Output the [X, Y] coordinate of the center of the cell containing the given text.  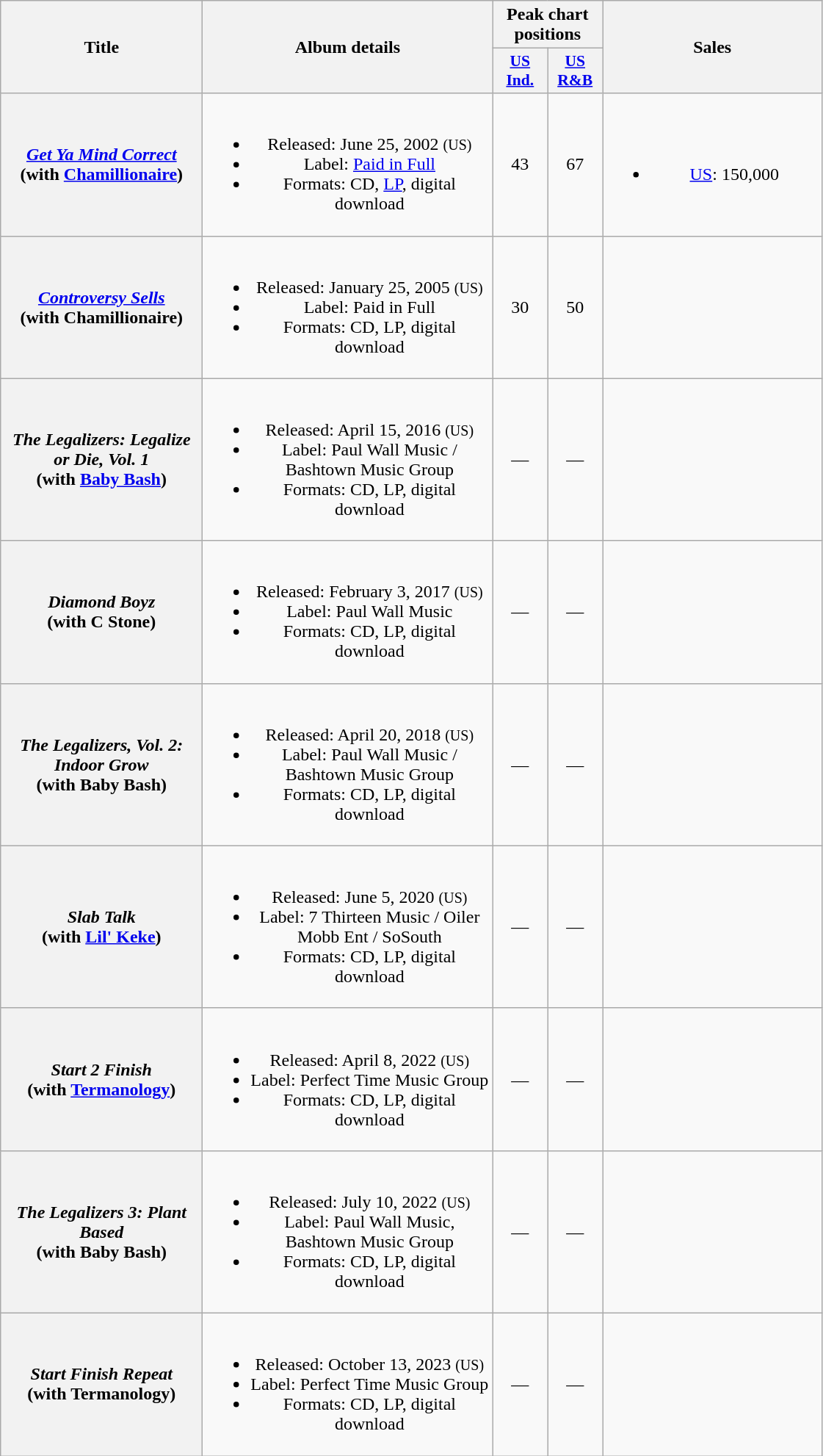
Start Finish Repeat(with Termanology) [101, 1384]
Released: April 8, 2022 (US)Label: Perfect Time Music GroupFormats: CD, LP, digital download [348, 1079]
67 [576, 165]
Released: October 13, 2023 (US)Label: Perfect Time Music GroupFormats: CD, LP, digital download [348, 1384]
Peak chart positions [548, 25]
The Legalizers 3: Plant Based(with Baby Bash) [101, 1231]
The Legalizers: Legalize or Die, Vol. 1(with Baby Bash) [101, 460]
50 [576, 307]
Released: February 3, 2017 (US)Label: Paul Wall MusicFormats: CD, LP, digital download [348, 612]
Released: April 15, 2016 (US)Label: Paul Wall Music / Bashtown Music GroupFormats: CD, LP, digital download [348, 460]
Sales [712, 47]
US: 150,000 [712, 165]
Controversy Sells(with Chamillionaire) [101, 307]
Album details [348, 47]
Title [101, 47]
Start 2 Finish(with Termanology) [101, 1079]
Released: June 5, 2020 (US)Label: 7 Thirteen Music / Oiler Mobb Ent / SoSouthFormats: CD, LP, digital download [348, 927]
USR&B [576, 71]
Slab Talk(with Lil' Keke) [101, 927]
Released: January 25, 2005 (US)Label: Paid in FullFormats: CD, LP, digital download [348, 307]
The Legalizers, Vol. 2: Indoor Grow(with Baby Bash) [101, 764]
Released: July 10, 2022 (US)Label: Paul Wall Music, Bashtown Music GroupFormats: CD, LP, digital download [348, 1231]
USInd. [520, 71]
Released: June 25, 2002 (US)Label: Paid in FullFormats: CD, LP, digital download [348, 165]
Get Ya Mind Correct(with Chamillionaire) [101, 165]
Diamond Boyz(with C Stone) [101, 612]
30 [520, 307]
Released: April 20, 2018 (US)Label: Paul Wall Music / Bashtown Music GroupFormats: CD, LP, digital download [348, 764]
43 [520, 165]
